Identify which cell holds the provided text, then report its [x, y] central coordinate. 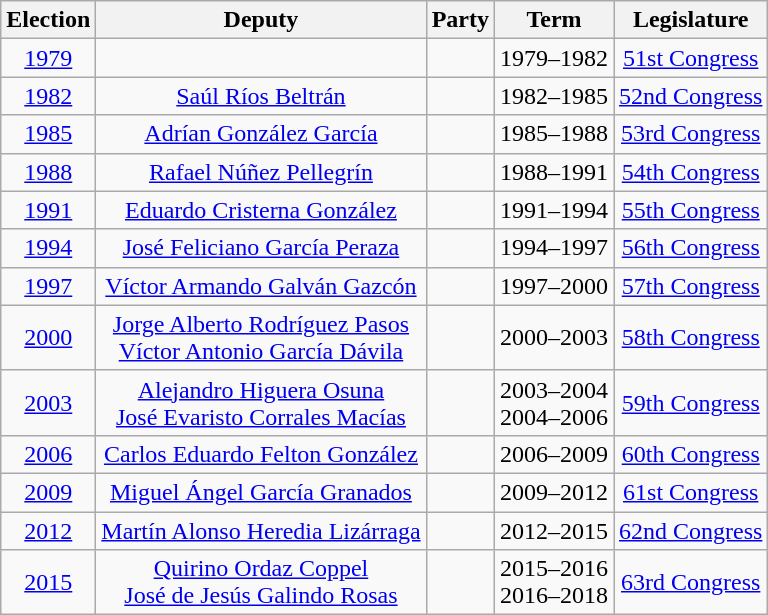
Miguel Ángel García Granados [261, 492]
Quirino Ordaz CoppelJosé de Jesús Galindo Rosas [261, 582]
Eduardo Cristerna González [261, 210]
2000 [48, 338]
Carlos Eduardo Felton González [261, 454]
53rd Congress [691, 134]
2006–2009 [554, 454]
52nd Congress [691, 96]
1988 [48, 172]
2006 [48, 454]
2015–20162016–2018 [554, 582]
1985–1988 [554, 134]
2009 [48, 492]
2015 [48, 582]
Saúl Ríos Beltrán [261, 96]
2012–2015 [554, 531]
59th Congress [691, 402]
1991–1994 [554, 210]
Martín Alonso Heredia Lizárraga [261, 531]
1997–2000 [554, 286]
2000–2003 [554, 338]
55th Congress [691, 210]
2003 [48, 402]
2012 [48, 531]
56th Congress [691, 248]
José Feliciano García Peraza [261, 248]
1982–1985 [554, 96]
Election [48, 20]
60th Congress [691, 454]
Víctor Armando Galván Gazcón [261, 286]
2009–2012 [554, 492]
1985 [48, 134]
51st Congress [691, 58]
1997 [48, 286]
Adrían González García [261, 134]
1979–1982 [554, 58]
54th Congress [691, 172]
63rd Congress [691, 582]
1988–1991 [554, 172]
1994 [48, 248]
61st Congress [691, 492]
1979 [48, 58]
57th Congress [691, 286]
1994–1997 [554, 248]
Deputy [261, 20]
1991 [48, 210]
1982 [48, 96]
Alejandro Higuera OsunaJosé Evaristo Corrales Macías [261, 402]
62nd Congress [691, 531]
58th Congress [691, 338]
2003–20042004–2006 [554, 402]
Term [554, 20]
Jorge Alberto Rodríguez PasosVíctor Antonio García Dávila [261, 338]
Party [460, 20]
Legislature [691, 20]
Rafael Núñez Pellegrín [261, 172]
